Capture the cell that displays the provided text and extract its (X, Y) central coordinate. 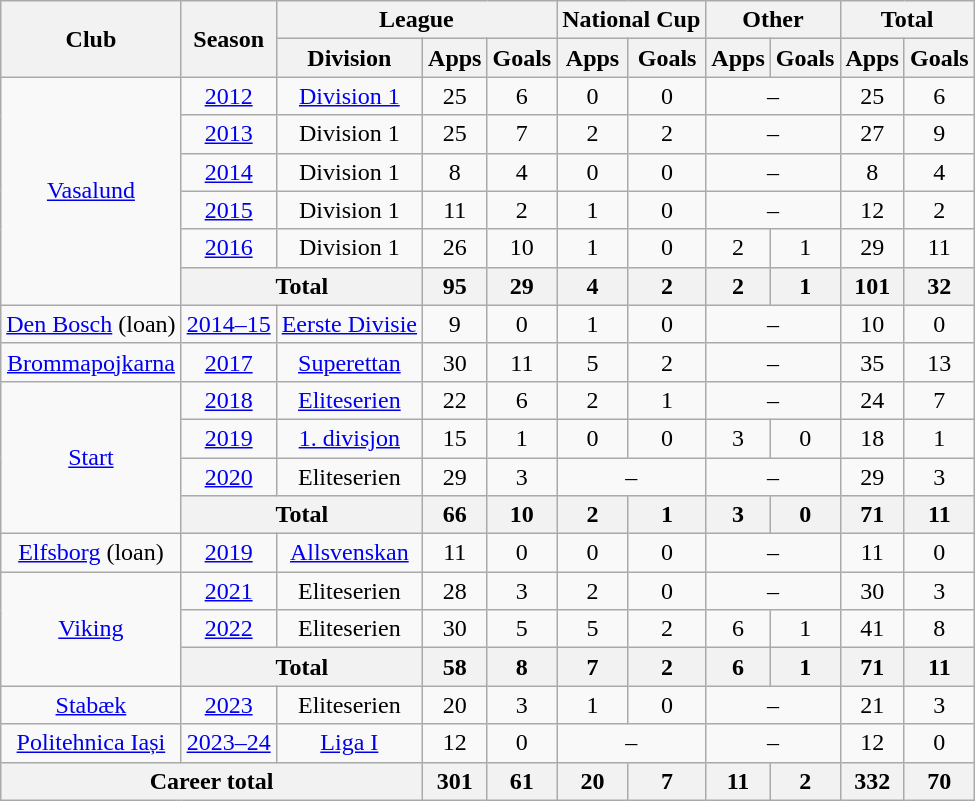
2014 (228, 172)
58 (455, 667)
2015 (228, 210)
Vasalund (91, 191)
2020 (228, 477)
Viking (91, 629)
13 (939, 362)
2023 (228, 705)
League (416, 20)
Liga I (349, 743)
21 (872, 705)
2022 (228, 629)
61 (522, 781)
15 (455, 438)
26 (455, 248)
2023–24 (228, 743)
2021 (228, 591)
Other (773, 20)
1. divisjon (349, 438)
101 (872, 286)
Superettan (349, 362)
Stabæk (91, 705)
35 (872, 362)
66 (455, 515)
National Cup (632, 20)
2016 (228, 248)
2017 (228, 362)
Den Bosch (loan) (91, 324)
70 (939, 781)
95 (455, 286)
2012 (228, 96)
301 (455, 781)
Season (228, 39)
18 (872, 438)
41 (872, 629)
28 (455, 591)
2018 (228, 400)
Division (349, 58)
27 (872, 134)
Club (91, 39)
22 (455, 400)
Brommapojkarna (91, 362)
Career total (212, 781)
Eerste Divisie (349, 324)
Elfsborg (loan) (91, 553)
Start (91, 457)
2014–15 (228, 324)
332 (872, 781)
24 (872, 400)
32 (939, 286)
Allsvenskan (349, 553)
2013 (228, 134)
Politehnica Iași (91, 743)
